For the text-containing cell, return its midpoint in [X, Y] coordinate format. 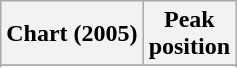
Chart (2005) [72, 34]
Peak position [189, 34]
